Scan for the cell matching the given text and deliver its (X, Y) coordinate at center. 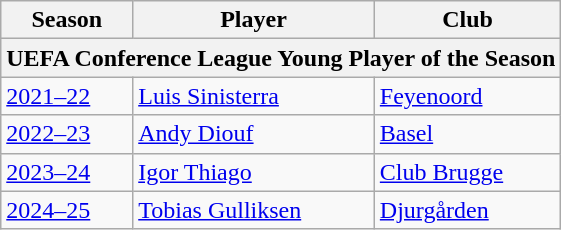
Feyenoord (468, 96)
UEFA Conference League Young Player of the Season (281, 58)
Luis Sinisterra (254, 96)
2024–25 (67, 210)
Basel (468, 134)
Season (67, 20)
Djurgården (468, 210)
2022–23 (67, 134)
Igor Thiago (254, 172)
Club Brugge (468, 172)
2021–22 (67, 96)
Andy Diouf (254, 134)
Tobias Gulliksen (254, 210)
2023–24 (67, 172)
Player (254, 20)
Club (468, 20)
